Detect which cell encompasses the target text, then output its [x, y] center coordinate. 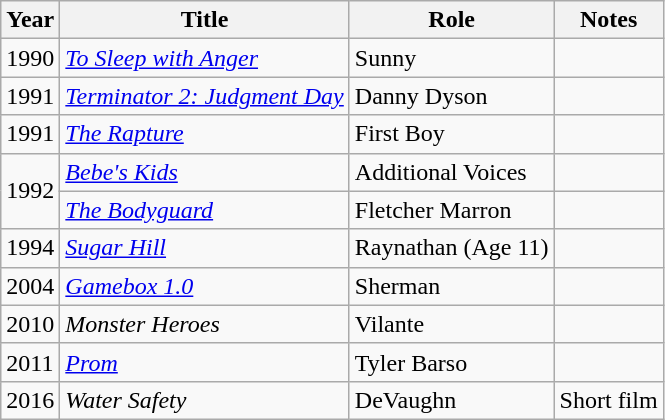
Role [452, 20]
Sherman [452, 286]
Raynathan (Age 11) [452, 248]
Gamebox 1.0 [205, 286]
Tyler Barso [452, 362]
2004 [30, 286]
Danny Dyson [452, 96]
Sunny [452, 58]
The Rapture [205, 134]
2011 [30, 362]
Water Safety [205, 400]
Monster Heroes [205, 324]
2016 [30, 400]
Notes [608, 20]
DeVaughn [452, 400]
Prom [205, 362]
1990 [30, 58]
Fletcher Marron [452, 210]
Terminator 2: Judgment Day [205, 96]
The Bodyguard [205, 210]
Vilante [452, 324]
Title [205, 20]
1992 [30, 191]
1994 [30, 248]
Short film [608, 400]
Year [30, 20]
To Sleep with Anger [205, 58]
Additional Voices [452, 172]
2010 [30, 324]
Bebe's Kids [205, 172]
First Boy [452, 134]
Sugar Hill [205, 248]
